Determine the [X, Y] coordinate at the center of the cell enclosing the given text.  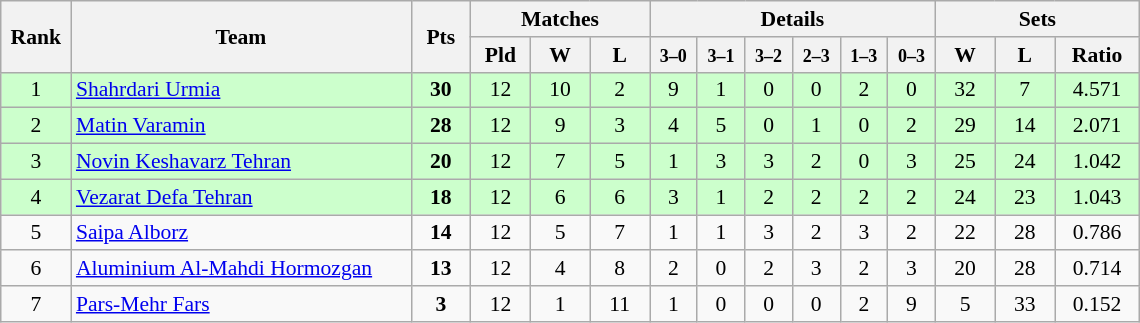
Rank [36, 36]
2–3 [816, 55]
0.714 [1096, 269]
Pld [501, 55]
11 [620, 304]
30 [441, 90]
Details [793, 19]
22 [965, 233]
3–2 [769, 55]
Team [241, 36]
Matches [560, 19]
Matin Varamin [241, 126]
Vezarat Defa Tehran [241, 197]
Sets [1037, 19]
33 [1025, 304]
23 [1025, 197]
Aluminium Al-Mahdi Hormozgan [241, 269]
2.071 [1096, 126]
1.042 [1096, 162]
1.043 [1096, 197]
3–1 [721, 55]
0–3 [912, 55]
Shahrdari Urmia [241, 90]
8 [620, 269]
Saipa Alborz [241, 233]
18 [441, 197]
32 [965, 90]
3–0 [674, 55]
25 [965, 162]
4.571 [1096, 90]
Novin Keshavarz Tehran [241, 162]
Pars-Mehr Fars [241, 304]
13 [441, 269]
0.786 [1096, 233]
Ratio [1096, 55]
0.152 [1096, 304]
29 [965, 126]
1–3 [864, 55]
Pts [441, 36]
10 [560, 90]
